Find where the given text appears and provide that cell's center as (X, Y) coordinate. 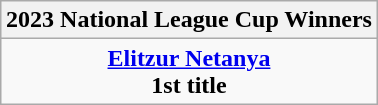
Elitzur Netanya 1st title (190, 72)
2023 National League Cup Winners (190, 20)
